Scan for the cell matching the given text and deliver its [x, y] coordinate at center. 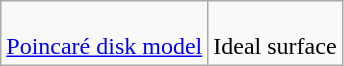
Poincaré disk model [104, 34]
Ideal surface [275, 34]
